Return (X, Y) of the center of cell containing provided text 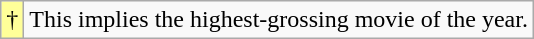
This implies the highest-grossing movie of the year. (279, 20)
† (12, 20)
